Search for the cell housing the specified text and yield its (X, Y) center coordinate. 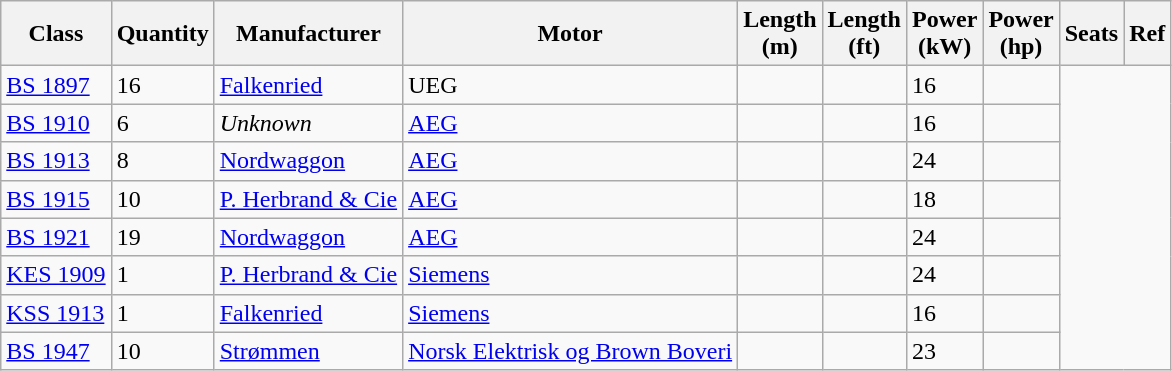
Ref (1148, 34)
23 (944, 351)
Motor (570, 34)
19 (162, 237)
Length(ft) (864, 34)
6 (162, 123)
8 (162, 161)
BS 1913 (56, 161)
UEG (570, 85)
Norsk Elektrisk og Brown Boveri (570, 351)
BS 1921 (56, 237)
Length(m) (780, 34)
Class (56, 34)
Power(hp) (1021, 34)
BS 1910 (56, 123)
Quantity (162, 34)
Unknown (308, 123)
BS 1915 (56, 199)
KSS 1913 (56, 313)
Manufacturer (308, 34)
Seats (1091, 34)
18 (944, 199)
Power(kW) (944, 34)
BS 1947 (56, 351)
KES 1909 (56, 275)
Strømmen (308, 351)
BS 1897 (56, 85)
